Find where the given text appears and provide that cell's center as (X, Y) coordinate. 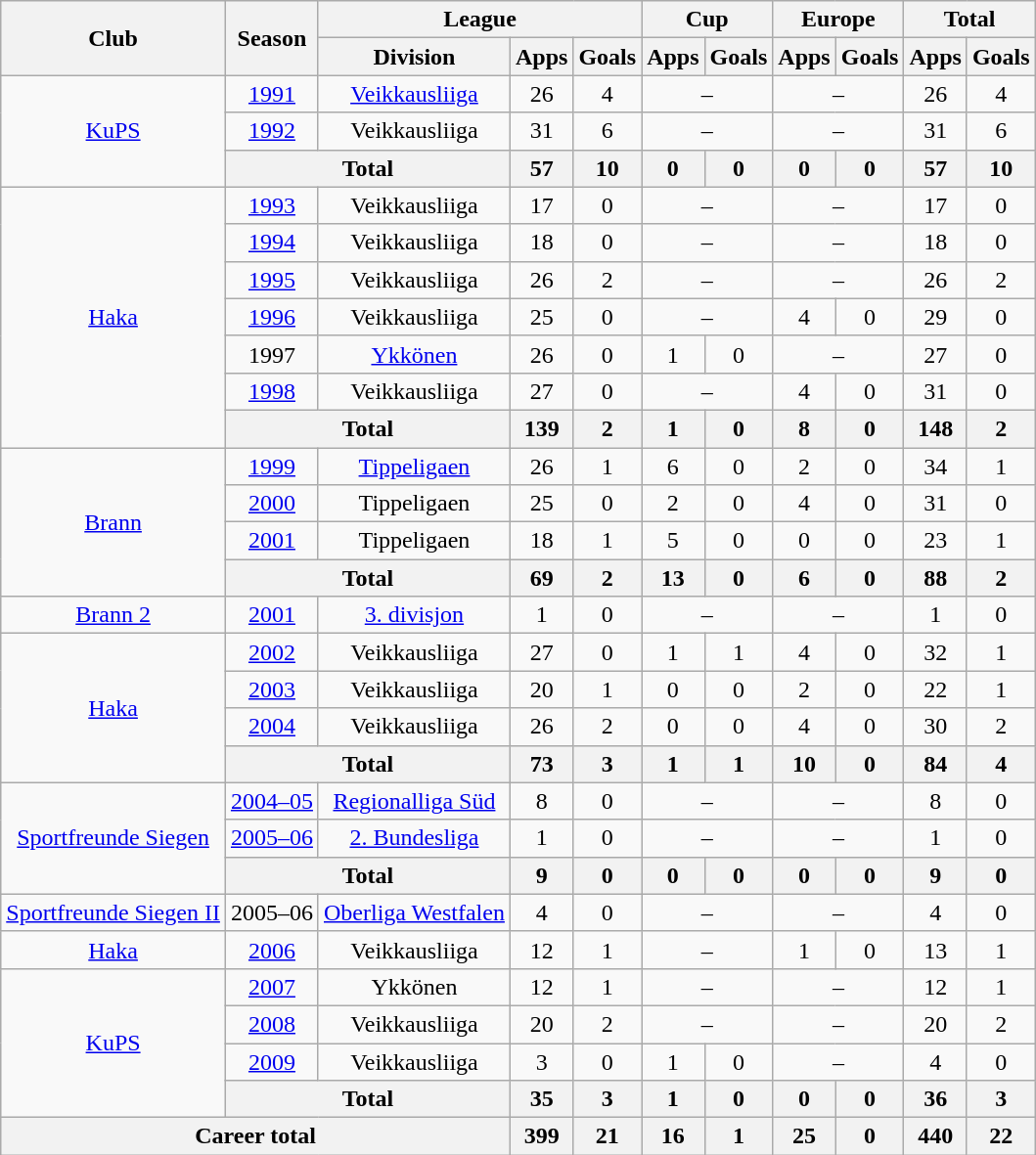
2000 (272, 504)
1991 (272, 94)
2004 (272, 727)
29 (935, 317)
Division (414, 57)
88 (935, 578)
1996 (272, 317)
2008 (272, 1024)
Club (113, 38)
2006 (272, 950)
Cup (707, 20)
16 (673, 1136)
1998 (272, 391)
Oberliga Westfalen (414, 912)
69 (541, 578)
139 (541, 428)
30 (935, 727)
2002 (272, 652)
Brann (113, 522)
73 (541, 764)
32 (935, 652)
36 (935, 1099)
1992 (272, 131)
21 (608, 1136)
1993 (272, 205)
2007 (272, 987)
Career total (256, 1136)
League (479, 20)
Europe (838, 20)
1994 (272, 243)
148 (935, 428)
3. divisjon (414, 615)
2. Bundesliga (414, 838)
399 (541, 1136)
35 (541, 1099)
84 (935, 764)
Season (272, 38)
23 (935, 541)
Regionalliga Süd (414, 801)
1997 (272, 354)
1999 (272, 466)
5 (673, 541)
2009 (272, 1061)
1995 (272, 280)
440 (935, 1136)
34 (935, 466)
Brann 2 (113, 615)
Sportfreunde Siegen (113, 838)
Sportfreunde Siegen II (113, 912)
2003 (272, 689)
2004–05 (272, 801)
